Pinpoint the cell where the given text exists, returning its [x, y] midpoint coordinate. 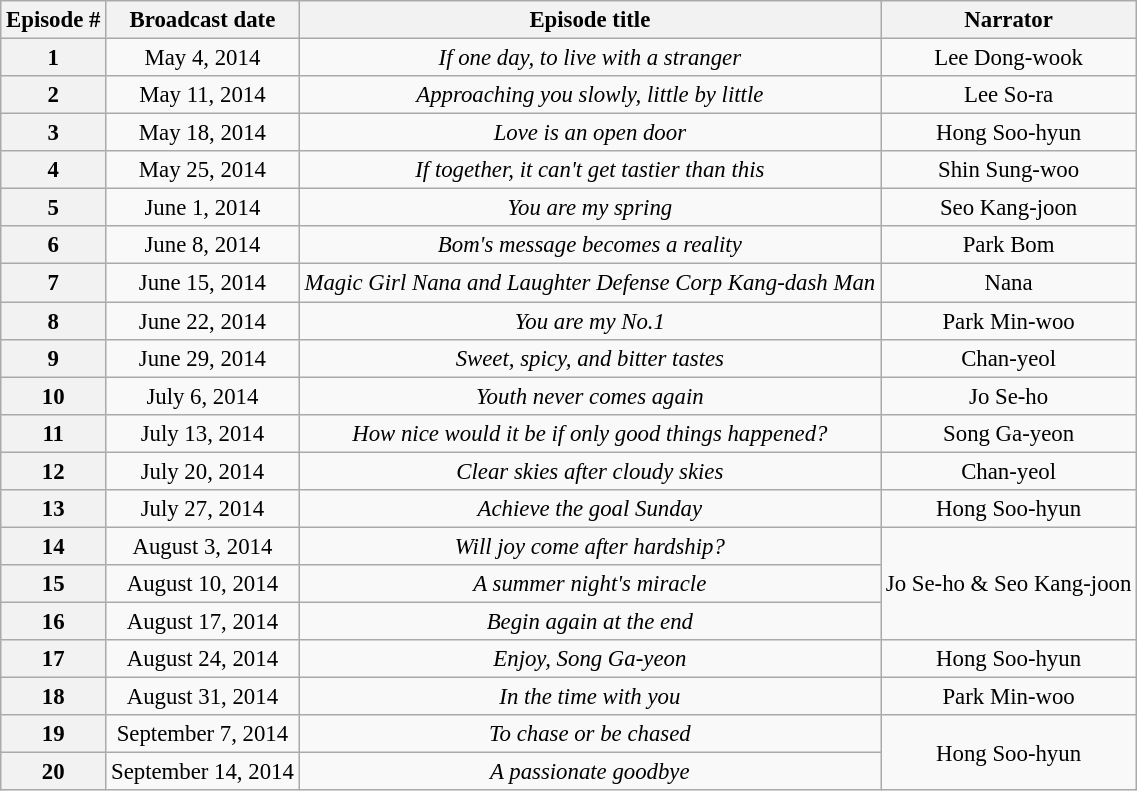
August 17, 2014 [202, 621]
Broadcast date [202, 20]
2 [54, 95]
June 22, 2014 [202, 321]
A passionate goodbye [590, 772]
June 29, 2014 [202, 358]
4 [54, 170]
Narrator [1009, 20]
To chase or be chased [590, 734]
June 1, 2014 [202, 208]
June 8, 2014 [202, 245]
Begin again at the end [590, 621]
9 [54, 358]
20 [54, 772]
6 [54, 245]
May 4, 2014 [202, 58]
Episode title [590, 20]
19 [54, 734]
You are my No.1 [590, 321]
Enjoy, Song Ga-yeon [590, 659]
Clear skies after cloudy skies [590, 471]
Achieve the goal Sunday [590, 509]
Shin Sung-woo [1009, 170]
16 [54, 621]
Nana [1009, 283]
In the time with you [590, 697]
11 [54, 433]
May 11, 2014 [202, 95]
July 27, 2014 [202, 509]
Lee Dong-wook [1009, 58]
12 [54, 471]
Youth never comes again [590, 396]
June 15, 2014 [202, 283]
Lee So-ra [1009, 95]
Seo Kang-joon [1009, 208]
July 13, 2014 [202, 433]
July 6, 2014 [202, 396]
August 3, 2014 [202, 546]
18 [54, 697]
Love is an open door [590, 133]
Sweet, spicy, and bitter tastes [590, 358]
8 [54, 321]
Jo Se-ho [1009, 396]
10 [54, 396]
15 [54, 584]
August 31, 2014 [202, 697]
13 [54, 509]
Jo Se-ho & Seo Kang-joon [1009, 584]
A summer night's miracle [590, 584]
May 18, 2014 [202, 133]
August 24, 2014 [202, 659]
7 [54, 283]
August 10, 2014 [202, 584]
If one day, to live with a stranger [590, 58]
If together, it can't get tastier than this [590, 170]
3 [54, 133]
Will joy come after hardship? [590, 546]
Approaching you slowly, little by little [590, 95]
1 [54, 58]
Episode # [54, 20]
Magic Girl Nana and Laughter Defense Corp Kang-dash Man [590, 283]
17 [54, 659]
How nice would it be if only good things happened? [590, 433]
September 7, 2014 [202, 734]
You are my spring [590, 208]
Park Bom [1009, 245]
May 25, 2014 [202, 170]
14 [54, 546]
July 20, 2014 [202, 471]
5 [54, 208]
September 14, 2014 [202, 772]
Song Ga-yeon [1009, 433]
Bom's message becomes a reality [590, 245]
